From the cell containing the given text, extract its center point as [X, Y] coordinate. 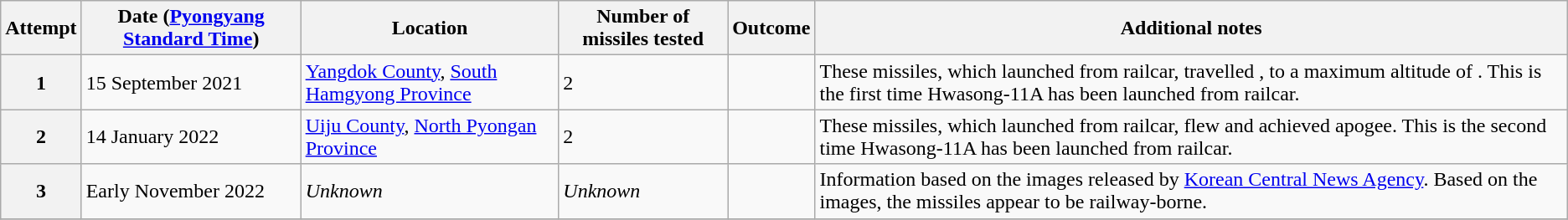
3 [41, 191]
These missiles, which launched from railcar, flew and achieved apogee. This is the second time Hwasong-11A has been launched from railcar. [1191, 137]
1 [41, 82]
Early November 2022 [191, 191]
Location [430, 28]
15 September 2021 [191, 82]
Date (Pyongyang Standard Time) [191, 28]
Uiju County, North Pyongan Province [430, 137]
Yangdok County, South Hamgyong Province [430, 82]
Outcome [771, 28]
Information based on the images released by Korean Central News Agency. Based on the images, the missiles appear to be railway-borne. [1191, 191]
Additional notes [1191, 28]
Number of missiles tested [643, 28]
14 January 2022 [191, 137]
Attempt [41, 28]
